Locate the cell with the specified text and output its (x, y) center coordinate. 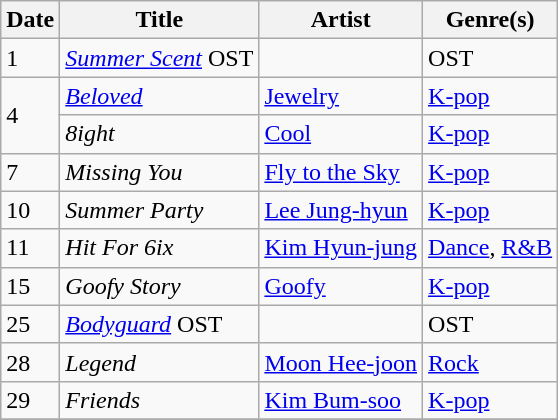
Date (30, 20)
Fly to the Sky (341, 172)
Goofy (341, 286)
Missing You (160, 172)
7 (30, 172)
Moon Hee-joon (341, 362)
Goofy Story (160, 286)
Title (160, 20)
Dance, R&B (490, 248)
4 (30, 115)
1 (30, 58)
Legend (160, 362)
Genre(s) (490, 20)
11 (30, 248)
Cool (341, 134)
Jewelry (341, 96)
15 (30, 286)
Kim Hyun-jung (341, 248)
Rock (490, 362)
29 (30, 400)
Kim Bum-soo (341, 400)
Lee Jung-hyun (341, 210)
Summer Scent OST (160, 58)
Friends (160, 400)
Hit For 6ix (160, 248)
8ight (160, 134)
28 (30, 362)
Artist (341, 20)
10 (30, 210)
Summer Party (160, 210)
Beloved (160, 96)
Bodyguard OST (160, 324)
25 (30, 324)
